Scan for the cell matching the given text and deliver its [x, y] coordinate at center. 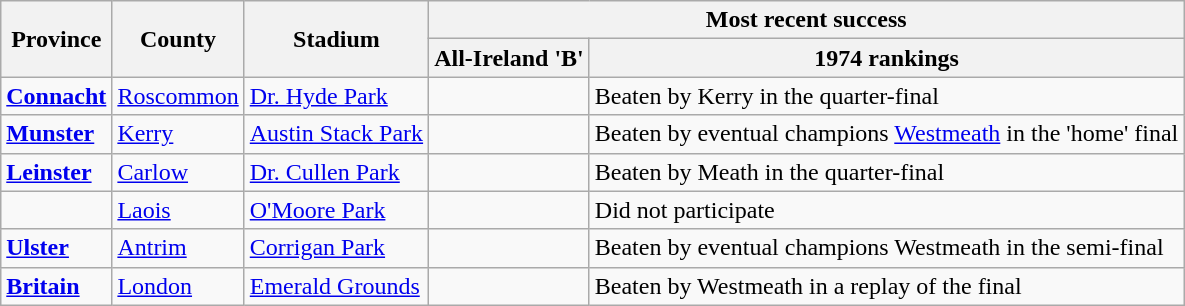
Dr. Cullen Park [336, 172]
Beaten by Kerry in the quarter-final [886, 96]
All-Ireland 'B' [510, 58]
Ulster [56, 248]
Beaten by eventual champions Westmeath in the 'home' final [886, 134]
Corrigan Park [336, 248]
Dr. Hyde Park [336, 96]
Britain [56, 286]
London [178, 286]
Beaten by eventual champions Westmeath in the semi-final [886, 248]
Did not participate [886, 210]
Austin Stack Park [336, 134]
Roscommon [178, 96]
Province [56, 39]
Antrim [178, 248]
Beaten by Westmeath in a replay of the final [886, 286]
Most recent success [806, 20]
Laois [178, 210]
O'Moore Park [336, 210]
Munster [56, 134]
Leinster [56, 172]
Beaten by Meath in the quarter-final [886, 172]
Connacht [56, 96]
Stadium [336, 39]
1974 rankings [886, 58]
Kerry [178, 134]
County [178, 39]
Emerald Grounds [336, 286]
Carlow [178, 172]
